Extract the (x, y) coordinate from the center of the cell holding the provided text.  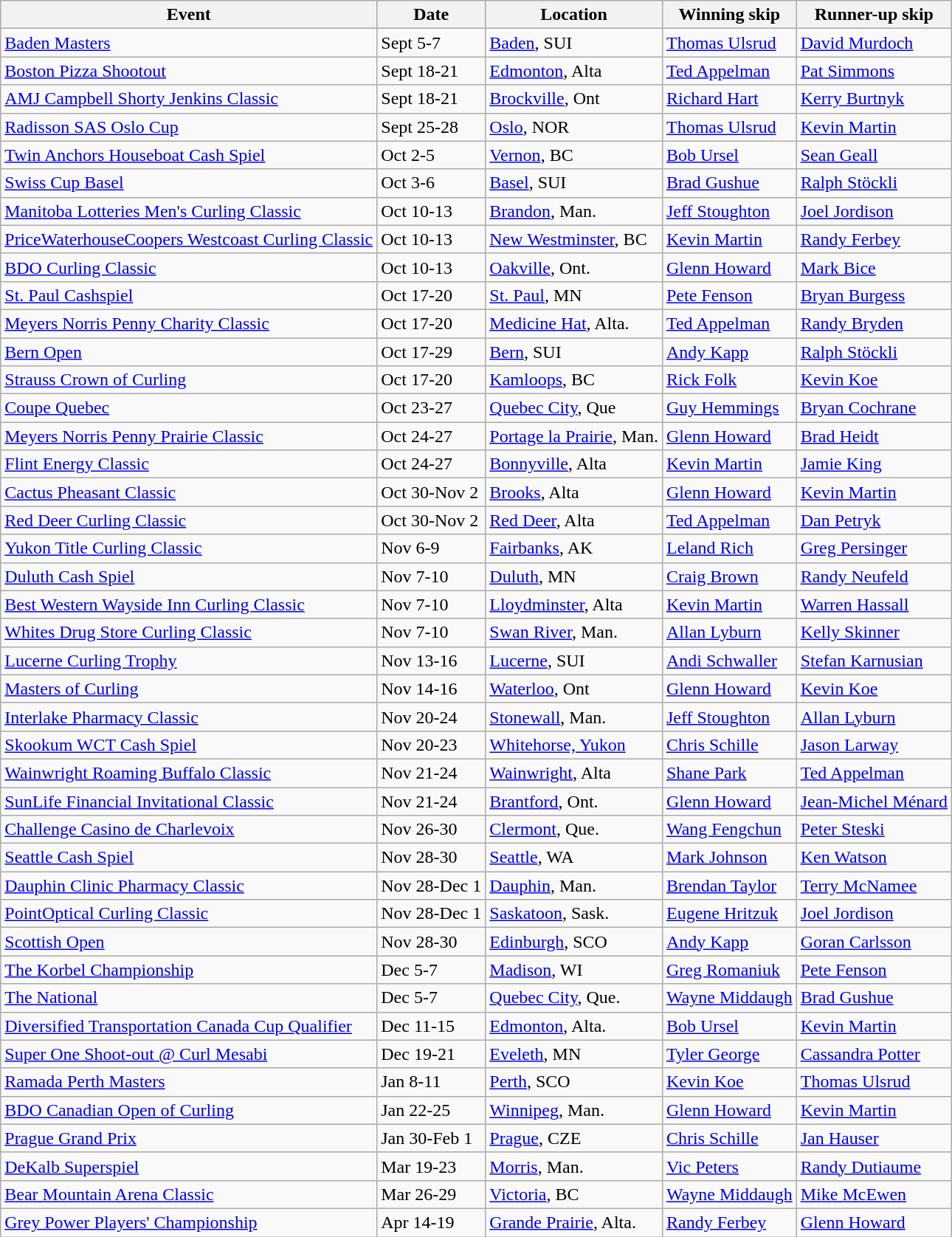
Twin Anchors Houseboat Cash Spiel (189, 155)
Vic Peters (729, 1166)
Andi Schwaller (729, 661)
Nov 6-9 (431, 548)
Interlake Pharmacy Classic (189, 717)
Brooks, Alta (574, 492)
Red Deer, Alta (574, 520)
Eugene Hritzuk (729, 914)
Edmonton, Alta. (574, 1026)
Quebec City, Que. (574, 998)
David Murdoch (874, 43)
Fairbanks, AK (574, 548)
Kelly Skinner (874, 633)
Warren Hassall (874, 604)
Bern Open (189, 352)
Wang Fengchun (729, 830)
Saskatoon, Sask. (574, 914)
Yukon Title Curling Classic (189, 548)
PointOptical Curling Classic (189, 914)
Terry McNamee (874, 886)
Eveleth, MN (574, 1054)
Dec 19-21 (431, 1054)
Clermont, Que. (574, 830)
Swiss Cup Basel (189, 183)
Strauss Crown of Curling (189, 380)
Baden, SUI (574, 43)
Kamloops, BC (574, 380)
DeKalb Superspiel (189, 1166)
Jan Hauser (874, 1138)
Location (574, 15)
Waterloo, Ont (574, 689)
Diversified Transportation Canada Cup Qualifier (189, 1026)
Guy Hemmings (729, 408)
Challenge Casino de Charlevoix (189, 830)
Nov 14-16 (431, 689)
Meyers Norris Penny Prairie Classic (189, 436)
Mar 26-29 (431, 1194)
Sept 25-28 (431, 127)
Stefan Karnusian (874, 661)
Bonnyville, Alta (574, 464)
Edmonton, Alta (574, 71)
Seattle Cash Spiel (189, 858)
Red Deer Curling Classic (189, 520)
Rick Folk (729, 380)
Lucerne, SUI (574, 661)
Cassandra Potter (874, 1054)
The Korbel Championship (189, 970)
Winnipeg, Man. (574, 1110)
Skookum WCT Cash Spiel (189, 745)
Ken Watson (874, 858)
Bryan Burgess (874, 295)
Kerry Burtnyk (874, 99)
Runner-up skip (874, 15)
Jan 30-Feb 1 (431, 1138)
Whites Drug Store Curling Classic (189, 633)
Oslo, NOR (574, 127)
Randy Bryden (874, 323)
Boston Pizza Shootout (189, 71)
AMJ Campbell Shorty Jenkins Classic (189, 99)
Brad Heidt (874, 436)
Jean-Michel Ménard (874, 801)
Mark Johnson (729, 858)
Jamie King (874, 464)
Nov 20-24 (431, 717)
Vernon, BC (574, 155)
Flint Energy Classic (189, 464)
PriceWaterhouseCoopers Westcoast Curling Classic (189, 239)
Grande Prairie, Alta. (574, 1222)
Seattle, WA (574, 858)
Portage la Prairie, Man. (574, 436)
BDO Curling Classic (189, 267)
New Westminster, BC (574, 239)
Nov 13-16 (431, 661)
Brandon, Man. (574, 211)
Bern, SUI (574, 352)
Super One Shoot-out @ Curl Mesabi (189, 1054)
Bear Mountain Arena Classic (189, 1194)
Jan 8-11 (431, 1082)
Sept 5-7 (431, 43)
Apr 14-19 (431, 1222)
Swan River, Man. (574, 633)
Greg Persinger (874, 548)
Craig Brown (729, 576)
Oct 23-27 (431, 408)
Morris, Man. (574, 1166)
BDO Canadian Open of Curling (189, 1110)
Nov 20-23 (431, 745)
Randy Dutiaume (874, 1166)
Pat Simmons (874, 71)
Baden Masters (189, 43)
Stonewall, Man. (574, 717)
Oct 3-6 (431, 183)
Quebec City, Que (574, 408)
Brockville, Ont (574, 99)
Medicine Hat, Alta. (574, 323)
Winning skip (729, 15)
Tyler George (729, 1054)
Grey Power Players' Championship (189, 1222)
Radisson SAS Oslo Cup (189, 127)
Best Western Wayside Inn Curling Classic (189, 604)
Brendan Taylor (729, 886)
Sean Geall (874, 155)
Cactus Pheasant Classic (189, 492)
Leland Rich (729, 548)
Randy Neufeld (874, 576)
Brantford, Ont. (574, 801)
Prague Grand Prix (189, 1138)
Edinburgh, SCO (574, 942)
Bryan Cochrane (874, 408)
Meyers Norris Penny Charity Classic (189, 323)
Date (431, 15)
Manitoba Lotteries Men's Curling Classic (189, 211)
Mike McEwen (874, 1194)
Duluth, MN (574, 576)
Dan Petryk (874, 520)
Whitehorse, Yukon (574, 745)
Madison, WI (574, 970)
Event (189, 15)
Perth, SCO (574, 1082)
Oakville, Ont. (574, 267)
Basel, SUI (574, 183)
Shane Park (729, 773)
Duluth Cash Spiel (189, 576)
Richard Hart (729, 99)
Coupe Quebec (189, 408)
The National (189, 998)
Oct 17-29 (431, 352)
SunLife Financial Invitational Classic (189, 801)
Greg Romaniuk (729, 970)
Masters of Curling (189, 689)
Oct 2-5 (431, 155)
Mark Bice (874, 267)
Lloydminster, Alta (574, 604)
Dauphin, Man. (574, 886)
St. Paul, MN (574, 295)
St. Paul Cashspiel (189, 295)
Wainwright, Alta (574, 773)
Prague, CZE (574, 1138)
Peter Steski (874, 830)
Jason Larway (874, 745)
Wainwright Roaming Buffalo Classic (189, 773)
Victoria, BC (574, 1194)
Ramada Perth Masters (189, 1082)
Jan 22-25 (431, 1110)
Nov 26-30 (431, 830)
Goran Carlsson (874, 942)
Scottish Open (189, 942)
Dec 11-15 (431, 1026)
Lucerne Curling Trophy (189, 661)
Mar 19-23 (431, 1166)
Dauphin Clinic Pharmacy Classic (189, 886)
